Find where the given text appears and provide that cell's center as [X, Y] coordinate. 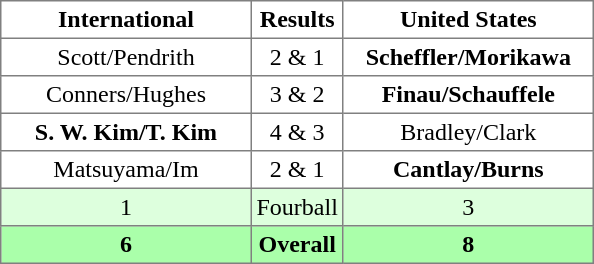
6 [126, 245]
Overall [297, 245]
United States [468, 20]
International [126, 20]
Scheffler/Morikawa [468, 57]
3 & 2 [297, 95]
8 [468, 245]
S. W. Kim/T. Kim [126, 132]
4 & 3 [297, 132]
Bradley/Clark [468, 132]
3 [468, 207]
Conners/Hughes [126, 95]
Fourball [297, 207]
Scott/Pendrith [126, 57]
Matsuyama/Im [126, 170]
1 [126, 207]
Results [297, 20]
Finau/Schauffele [468, 95]
Cantlay/Burns [468, 170]
